Locate the cell with the specified text and output its [X, Y] center coordinate. 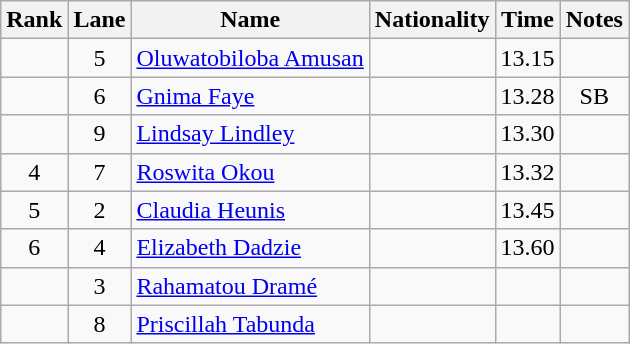
Rahamatou Dramé [250, 286]
Oluwatobiloba Amusan [250, 58]
13.30 [528, 134]
13.32 [528, 172]
Roswita Okou [250, 172]
Priscillah Tabunda [250, 324]
2 [100, 210]
Elizabeth Dadzie [250, 248]
Nationality [432, 20]
13.60 [528, 248]
13.28 [528, 96]
Gnima Faye [250, 96]
Name [250, 20]
3 [100, 286]
Notes [594, 20]
Lindsay Lindley [250, 134]
13.15 [528, 58]
Claudia Heunis [250, 210]
9 [100, 134]
7 [100, 172]
Time [528, 20]
13.45 [528, 210]
SB [594, 96]
Lane [100, 20]
8 [100, 324]
Rank [34, 20]
